Search for the cell housing the specified text and yield its (x, y) center coordinate. 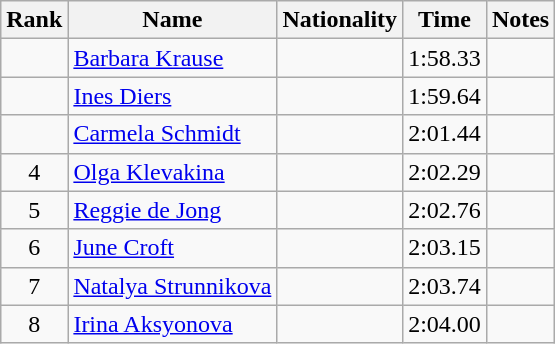
7 (34, 286)
5 (34, 210)
Nationality (340, 20)
1:59.64 (445, 96)
2:03.74 (445, 286)
Olga Klevakina (172, 172)
2:02.29 (445, 172)
Natalya Strunnikova (172, 286)
2:03.15 (445, 248)
Notes (520, 20)
2:02.76 (445, 210)
2:04.00 (445, 324)
1:58.33 (445, 58)
June Croft (172, 248)
Ines Diers (172, 96)
Rank (34, 20)
8 (34, 324)
Carmela Schmidt (172, 134)
Name (172, 20)
4 (34, 172)
6 (34, 248)
Time (445, 20)
2:01.44 (445, 134)
Reggie de Jong (172, 210)
Barbara Krause (172, 58)
Irina Aksyonova (172, 324)
